Locate the cell with the specified text and output its [x, y] center coordinate. 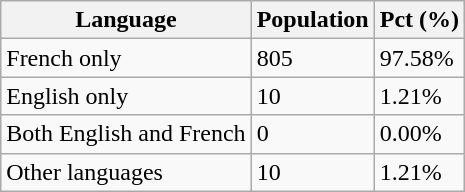
Population [312, 20]
97.58% [419, 58]
Both English and French [126, 134]
Pct (%) [419, 20]
Language [126, 20]
805 [312, 58]
English only [126, 96]
0.00% [419, 134]
French only [126, 58]
0 [312, 134]
Other languages [126, 172]
